Output the (X, Y) coordinate of the center of the cell containing the given text.  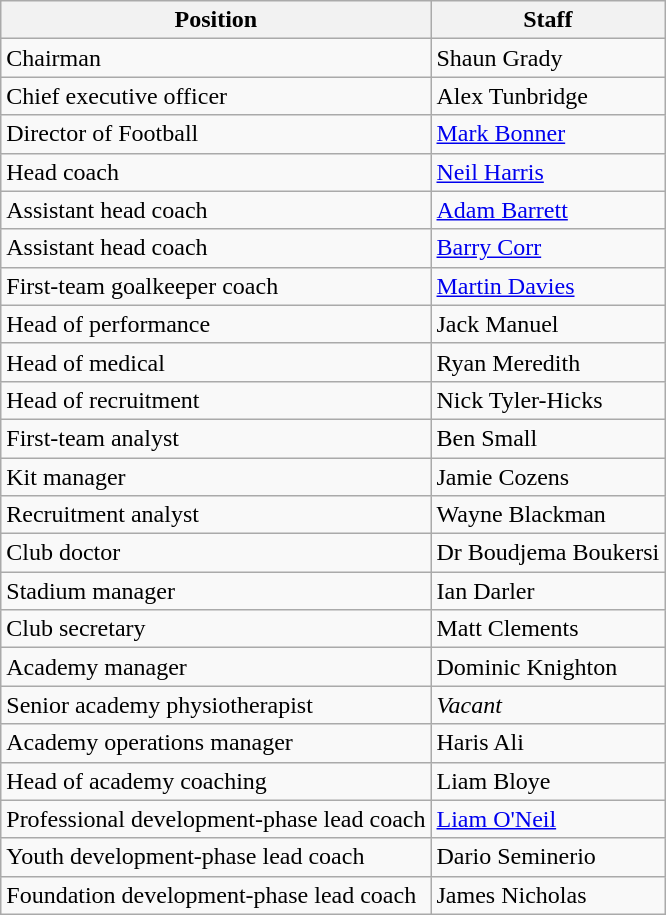
Staff (548, 20)
Chairman (216, 58)
James Nicholas (548, 895)
Dario Seminerio (548, 857)
Professional development-phase lead coach (216, 819)
Youth development-phase lead coach (216, 857)
Academy operations manager (216, 743)
Dominic Knighton (548, 667)
Vacant (548, 705)
Adam Barrett (548, 210)
Mark Bonner (548, 134)
Neil Harris (548, 172)
Kit manager (216, 477)
Liam O'Neil (548, 819)
Senior academy physiotherapist (216, 705)
Haris Ali (548, 743)
Shaun Grady (548, 58)
Recruitment analyst (216, 515)
Ben Small (548, 438)
Jack Manuel (548, 324)
Ryan Meredith (548, 362)
Head coach (216, 172)
Jamie Cozens (548, 477)
Position (216, 20)
Barry Corr (548, 248)
Academy manager (216, 667)
Head of academy coaching (216, 781)
First-team goalkeeper coach (216, 286)
Head of performance (216, 324)
Stadium manager (216, 591)
Wayne Blackman (548, 515)
Dr Boudjema Boukersi (548, 553)
Liam Bloye (548, 781)
Club secretary (216, 629)
Ian Darler (548, 591)
Nick Tyler-Hicks (548, 400)
Foundation development-phase lead coach (216, 895)
Head of medical (216, 362)
Matt Clements (548, 629)
First-team analyst (216, 438)
Club doctor (216, 553)
Alex Tunbridge (548, 96)
Head of recruitment (216, 400)
Martin Davies (548, 286)
Chief executive officer (216, 96)
Director of Football (216, 134)
